Scan for the cell matching the given text and deliver its [X, Y] coordinate at center. 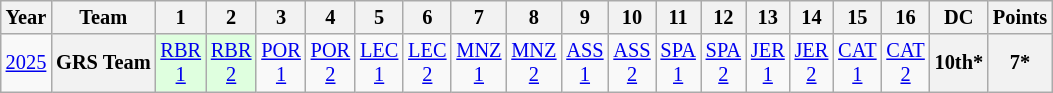
5 [379, 17]
SPA1 [678, 63]
9 [584, 17]
SPA2 [724, 63]
JER2 [812, 63]
7* [1020, 63]
3 [280, 17]
RBR2 [231, 63]
Points [1020, 17]
7 [478, 17]
MNZ2 [534, 63]
ASS2 [632, 63]
MNZ1 [478, 63]
GRS Team [103, 63]
LEC1 [379, 63]
POR2 [330, 63]
15 [857, 17]
6 [427, 17]
13 [768, 17]
POR1 [280, 63]
LEC2 [427, 63]
CAT1 [857, 63]
DC [959, 17]
16 [905, 17]
ASS1 [584, 63]
Team [103, 17]
10th* [959, 63]
10 [632, 17]
12 [724, 17]
4 [330, 17]
RBR1 [180, 63]
CAT2 [905, 63]
Year [26, 17]
8 [534, 17]
2025 [26, 63]
JER1 [768, 63]
2 [231, 17]
14 [812, 17]
1 [180, 17]
11 [678, 17]
